Pinpoint the cell where the given text exists, returning its (X, Y) midpoint coordinate. 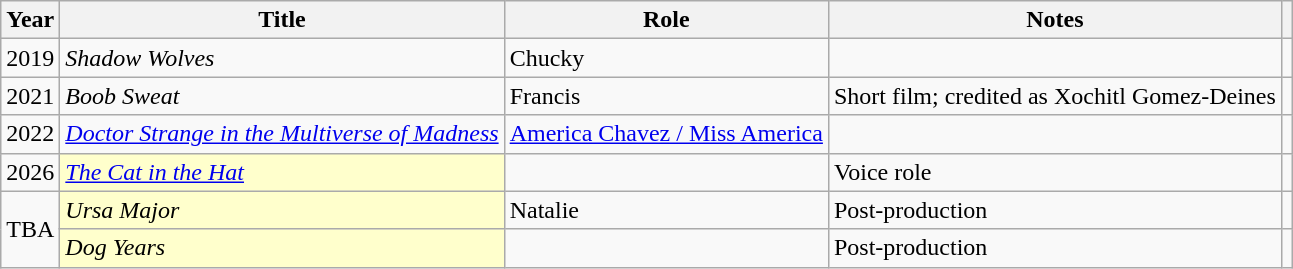
2021 (30, 96)
2022 (30, 134)
Ursa Major (282, 210)
Doctor Strange in the Multiverse of Madness (282, 134)
Role (666, 20)
Francis (666, 96)
Year (30, 20)
America Chavez / Miss America (666, 134)
Notes (1054, 20)
2019 (30, 58)
Chucky (666, 58)
Dog Years (282, 248)
Natalie (666, 210)
TBA (30, 229)
Title (282, 20)
Boob Sweat (282, 96)
The Cat in the Hat (282, 172)
2026 (30, 172)
Short film; credited as Xochitl Gomez-Deines (1054, 96)
Voice role (1054, 172)
Shadow Wolves (282, 58)
